Extract the (x, y) coordinate from the center of the cell holding the provided text.  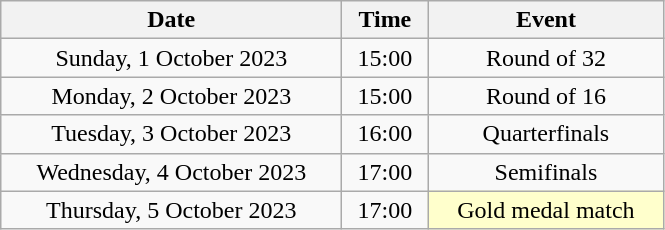
Sunday, 1 October 2023 (172, 58)
Thursday, 5 October 2023 (172, 210)
Event (546, 20)
Quarterfinals (546, 134)
16:00 (385, 134)
Round of 16 (546, 96)
Wednesday, 4 October 2023 (172, 172)
Tuesday, 3 October 2023 (172, 134)
Gold medal match (546, 210)
Semifinals (546, 172)
Monday, 2 October 2023 (172, 96)
Date (172, 20)
Time (385, 20)
Round of 32 (546, 58)
